Output the [x, y] coordinate of the center of the cell containing the given text.  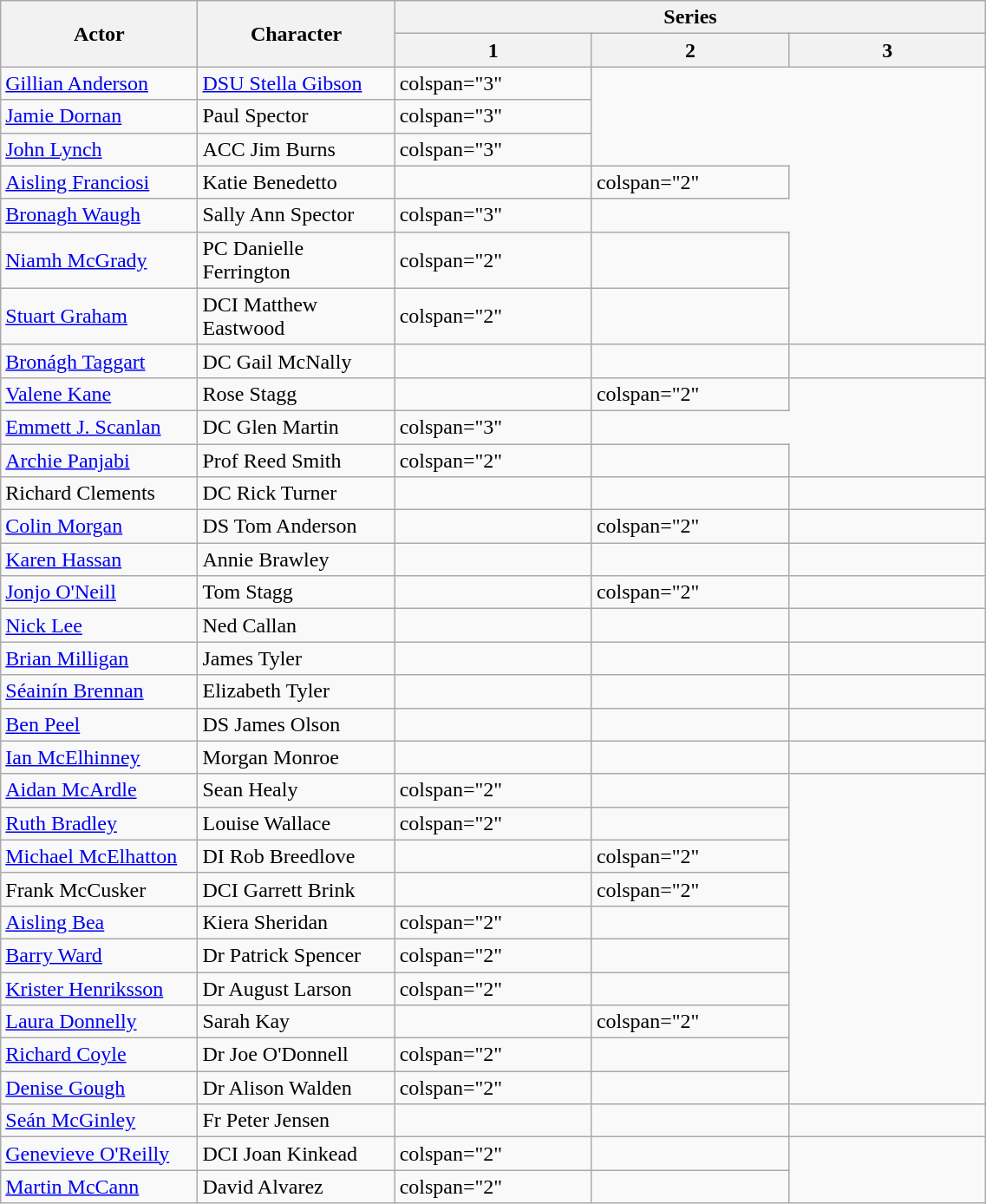
Katie Benedetto [297, 182]
DC Rick Turner [297, 494]
Laura Donnelly [99, 1022]
1 [493, 50]
PC Danielle Ferrington [297, 260]
Nick Lee [99, 625]
Ned Callan [297, 625]
Niamh McGrady [99, 260]
Dr August Larson [297, 988]
Aidan McArdle [99, 790]
Ian McElhinney [99, 757]
Karen Hassan [99, 559]
Dr Alison Walden [297, 1088]
Prof Reed Smith [297, 461]
Morgan Monroe [297, 757]
DCI Joan Kinkead [297, 1154]
Aisling Bea [99, 922]
Gillian Anderson [99, 83]
DC Gail McNally [297, 361]
DS Tom Anderson [297, 527]
DI Rob Breedlove [297, 856]
ACC Jim Burns [297, 149]
Martin McCann [99, 1187]
John Lynch [99, 149]
Aisling Franciosi [99, 182]
2 [690, 50]
Tom Stagg [297, 592]
Paul Spector [297, 116]
Richard Coyle [99, 1055]
Valene Kane [99, 394]
Character [297, 34]
Sally Ann Spector [297, 215]
Elizabeth Tyler [297, 691]
Brian Milligan [99, 658]
Colin Morgan [99, 527]
Richard Clements [99, 494]
Archie Panjabi [99, 461]
DSU Stella Gibson [297, 83]
Sarah Kay [297, 1022]
Annie Brawley [297, 559]
DCI Garrett Brink [297, 889]
Rose Stagg [297, 394]
David Alvarez [297, 1187]
Jonjo O'Neill [99, 592]
DC Glen Martin [297, 427]
Stuart Graham [99, 316]
DCI Matthew Eastwood [297, 316]
Louise Wallace [297, 823]
Dr Joe O'Donnell [297, 1055]
Denise Gough [99, 1088]
Michael McElhatton [99, 856]
Dr Patrick Spencer [297, 955]
James Tyler [297, 658]
3 [888, 50]
Bronágh Taggart [99, 361]
Frank McCusker [99, 889]
Kiera Sheridan [297, 922]
Fr Peter Jensen [297, 1121]
Barry Ward [99, 955]
Emmett J. Scanlan [99, 427]
Ben Peel [99, 724]
Seán McGinley [99, 1121]
Jamie Dornan [99, 116]
Séainín Brennan [99, 691]
Actor [99, 34]
Sean Healy [297, 790]
Ruth Bradley [99, 823]
DS James Olson [297, 724]
Genevieve O'Reilly [99, 1154]
Krister Henriksson [99, 988]
Series [690, 17]
Bronagh Waugh [99, 215]
